Provide the (x, y) coordinate of the cell's center where the given text is located.  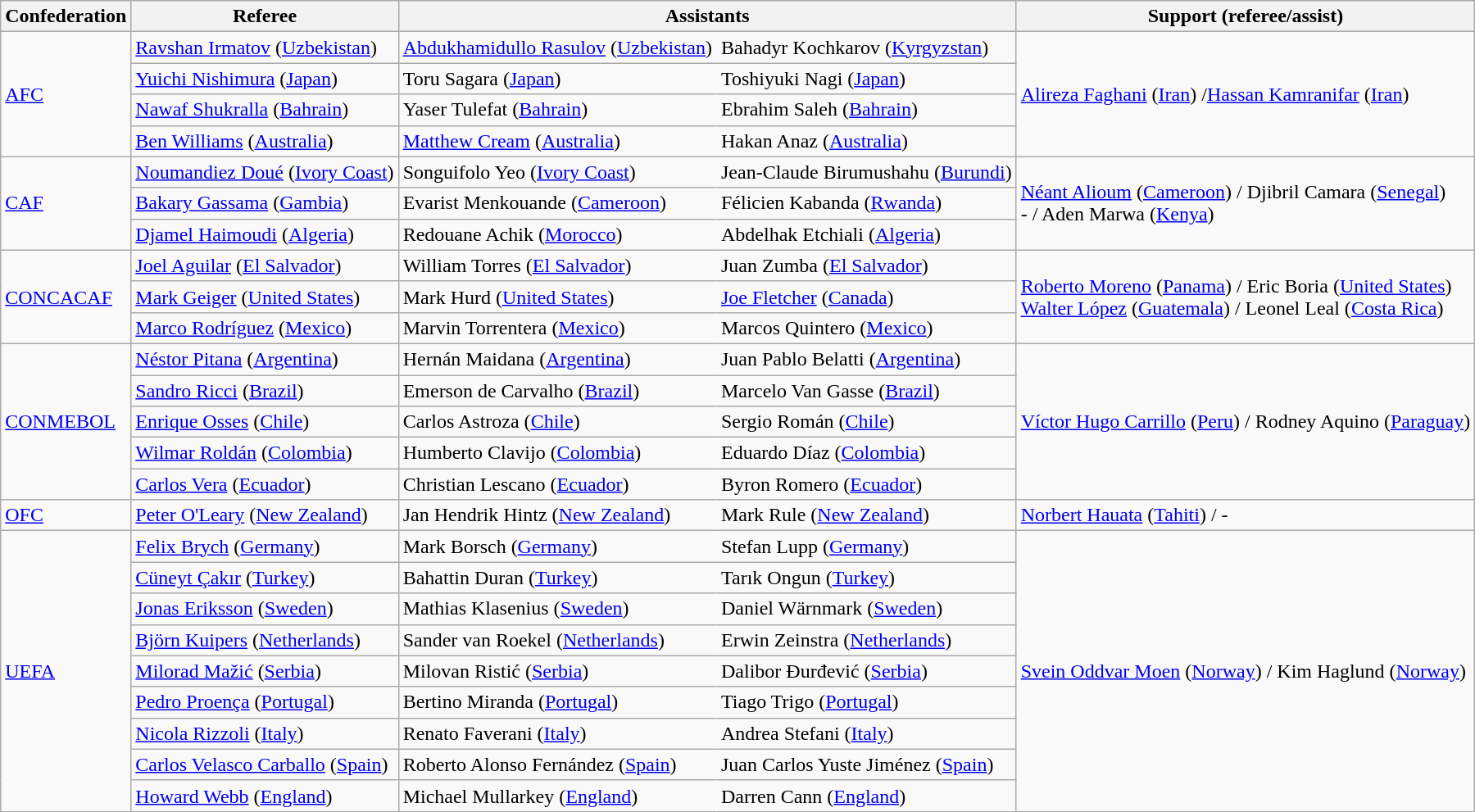
Hernán Maidana (Argentina) (557, 359)
Wilmar Roldán (Colombia) (265, 453)
Darren Cann (England) (866, 796)
Víctor Hugo Carrillo (Peru) / Rodney Aquino (Paraguay) (1246, 421)
Cüneyt Çakır (Turkey) (265, 578)
Songuifolo Yeo (Ivory Coast) (557, 172)
Mathias Klasenius (Sweden) (557, 609)
Assistants (707, 16)
Alireza Faghani (Iran) /Hassan Kamranifar (Iran) (1246, 94)
Roberto Moreno (Panama) / Eric Boria (United States)Walter López (Guatemala) / Leonel Leal (Costa Rica) (1246, 297)
Jan Hendrik Hintz (New Zealand) (557, 515)
Sandro Ricci (Brazil) (265, 391)
Erwin Zeinstra (Netherlands) (866, 640)
Jean-Claude Birumushahu (Burundi) (866, 172)
Referee (265, 16)
Support (referee/assist) (1246, 16)
UEFA (66, 672)
Matthew Cream (Australia) (557, 141)
Yuichi Nishimura (Japan) (265, 79)
William Torres (El Salvador) (557, 265)
OFC (66, 515)
Björn Kuipers (Netherlands) (265, 640)
Svein Oddvar Moen (Norway) / Kim Haglund (Norway) (1246, 672)
Byron Romero (Ecuador) (866, 484)
Peter O'Leary (New Zealand) (265, 515)
Tiago Trigo (Portugal) (866, 702)
Juan Carlos Yuste Jiménez (Spain) (866, 764)
Bakary Gassama (Gambia) (265, 203)
Renato Faverani (Italy) (557, 733)
Mark Hurd (United States) (557, 297)
Néant Alioum (Cameroon) / Djibril Camara (Senegal)- / Aden Marwa (Kenya) (1246, 203)
CONCACAF (66, 297)
Howard Webb (England) (265, 796)
Toshiyuki Nagi (Japan) (866, 79)
Bahadyr Kochkarov (Kyrgyzstan) (866, 48)
Eduardo Díaz (Colombia) (866, 453)
Emerson de Carvalho (Brazil) (557, 391)
Andrea Stefani (Italy) (866, 733)
CONMEBOL (66, 421)
Jonas Eriksson (Sweden) (265, 609)
Stefan Lupp (Germany) (866, 547)
Sander van Roekel (Netherlands) (557, 640)
Ben Williams (Australia) (265, 141)
Sergio Román (Chile) (866, 422)
Yaser Tulefat (Bahrain) (557, 110)
Pedro Proença (Portugal) (265, 702)
Michael Mullarkey (England) (557, 796)
Bertino Miranda (Portugal) (557, 702)
Djamel Haimoudi (Algeria) (265, 234)
Milovan Ristić (Serbia) (557, 671)
Carlos Astroza (Chile) (557, 422)
Christian Lescano (Ecuador) (557, 484)
Mark Rule (New Zealand) (866, 515)
Juan Zumba (El Salvador) (866, 265)
Evarist Menkouande (Cameroon) (557, 203)
Roberto Alonso Fernández (Spain) (557, 764)
Félicien Kabanda (Rwanda) (866, 203)
Joe Fletcher (Canada) (866, 297)
CAF (66, 203)
Nicola Rizzoli (Italy) (265, 733)
Mark Geiger (United States) (265, 297)
Carlos Velasco Carballo (Spain) (265, 764)
Felix Brych (Germany) (265, 547)
AFC (66, 94)
Marco Rodríguez (Mexico) (265, 328)
Abdelhak Etchiali (Algeria) (866, 234)
Milorad Mažić (Serbia) (265, 671)
Mark Borsch (Germany) (557, 547)
Néstor Pitana (Argentina) (265, 359)
Marcelo Van Gasse (Brazil) (866, 391)
Bahattin Duran (Turkey) (557, 578)
Joel Aguilar (El Salvador) (265, 265)
Humberto Clavijo (Colombia) (557, 453)
Ebrahim Saleh (Bahrain) (866, 110)
Dalibor Đurđević (Serbia) (866, 671)
Daniel Wärnmark (Sweden) (866, 609)
Marcos Quintero (Mexico) (866, 328)
Nawaf Shukralla (Bahrain) (265, 110)
Carlos Vera (Ecuador) (265, 484)
Redouane Achik (Morocco) (557, 234)
Tarık Ongun (Turkey) (866, 578)
Confederation (66, 16)
Noumandiez Doué (Ivory Coast) (265, 172)
Norbert Hauata (Tahiti) / - (1246, 515)
Hakan Anaz (Australia) (866, 141)
Juan Pablo Belatti (Argentina) (866, 359)
Ravshan Irmatov (Uzbekistan) (265, 48)
Enrique Osses (Chile) (265, 422)
Abdukhamidullo Rasulov (Uzbekistan) (557, 48)
Marvin Torrentera (Mexico) (557, 328)
Toru Sagara (Japan) (557, 79)
